Determine the (x, y) coordinate at the center of the cell enclosing the given text.  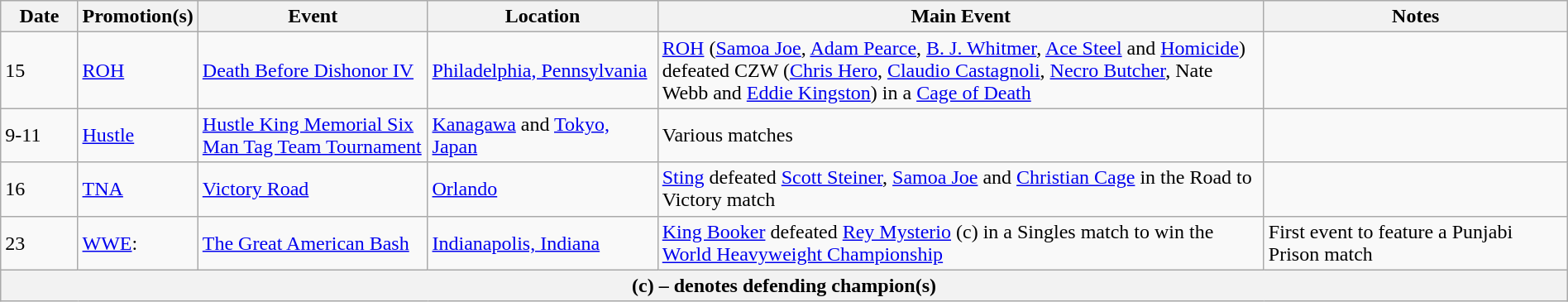
Hustle King Memorial Six Man Tag Team Tournament (313, 136)
Event (313, 17)
Indianapolis, Indiana (543, 243)
Sting defeated Scott Steiner, Samoa Joe and Christian Cage in the Road to Victory match (961, 189)
15 (40, 70)
WWE: (137, 243)
Various matches (961, 136)
King Booker defeated Rey Mysterio (c) in a Singles match to win the World Heavyweight Championship (961, 243)
Date (40, 17)
Victory Road (313, 189)
16 (40, 189)
23 (40, 243)
ROH (137, 70)
9-11 (40, 136)
Main Event (961, 17)
(c) – denotes defending champion(s) (784, 285)
The Great American Bash (313, 243)
Promotion(s) (137, 17)
TNA (137, 189)
Hustle (137, 136)
Orlando (543, 189)
Philadelphia, Pennsylvania (543, 70)
Location (543, 17)
First event to feature a Punjabi Prison match (1416, 243)
Notes (1416, 17)
Kanagawa and Tokyo, Japan (543, 136)
Death Before Dishonor IV (313, 70)
